Extract the (x, y) coordinate from the center of the cell holding the provided text.  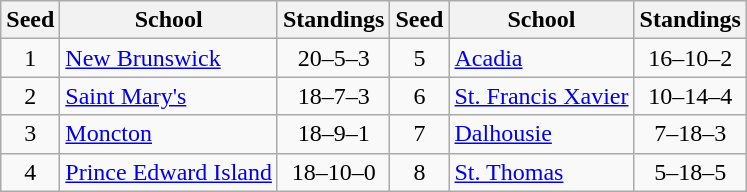
18–10–0 (333, 172)
8 (420, 172)
Dalhousie (542, 134)
6 (420, 96)
St. Francis Xavier (542, 96)
1 (30, 58)
7 (420, 134)
Acadia (542, 58)
Saint Mary's (169, 96)
St. Thomas (542, 172)
5–18–5 (690, 172)
7–18–3 (690, 134)
Prince Edward Island (169, 172)
10–14–4 (690, 96)
2 (30, 96)
20–5–3 (333, 58)
3 (30, 134)
18–9–1 (333, 134)
18–7–3 (333, 96)
New Brunswick (169, 58)
Moncton (169, 134)
5 (420, 58)
16–10–2 (690, 58)
4 (30, 172)
